Scan for the cell matching the given text and deliver its (X, Y) coordinate at center. 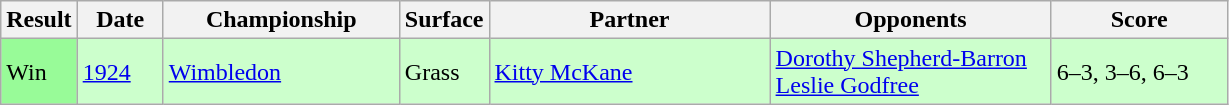
Wimbledon (281, 72)
Date (120, 20)
Partner (630, 20)
Win (39, 72)
Surface (444, 20)
1924 (120, 72)
Championship (281, 20)
Score (1139, 20)
Dorothy Shepherd-Barron Leslie Godfree (910, 72)
6–3, 3–6, 6–3 (1139, 72)
Opponents (910, 20)
Kitty McKane (630, 72)
Grass (444, 72)
Result (39, 20)
